Capture the cell that displays the provided text and extract its (x, y) central coordinate. 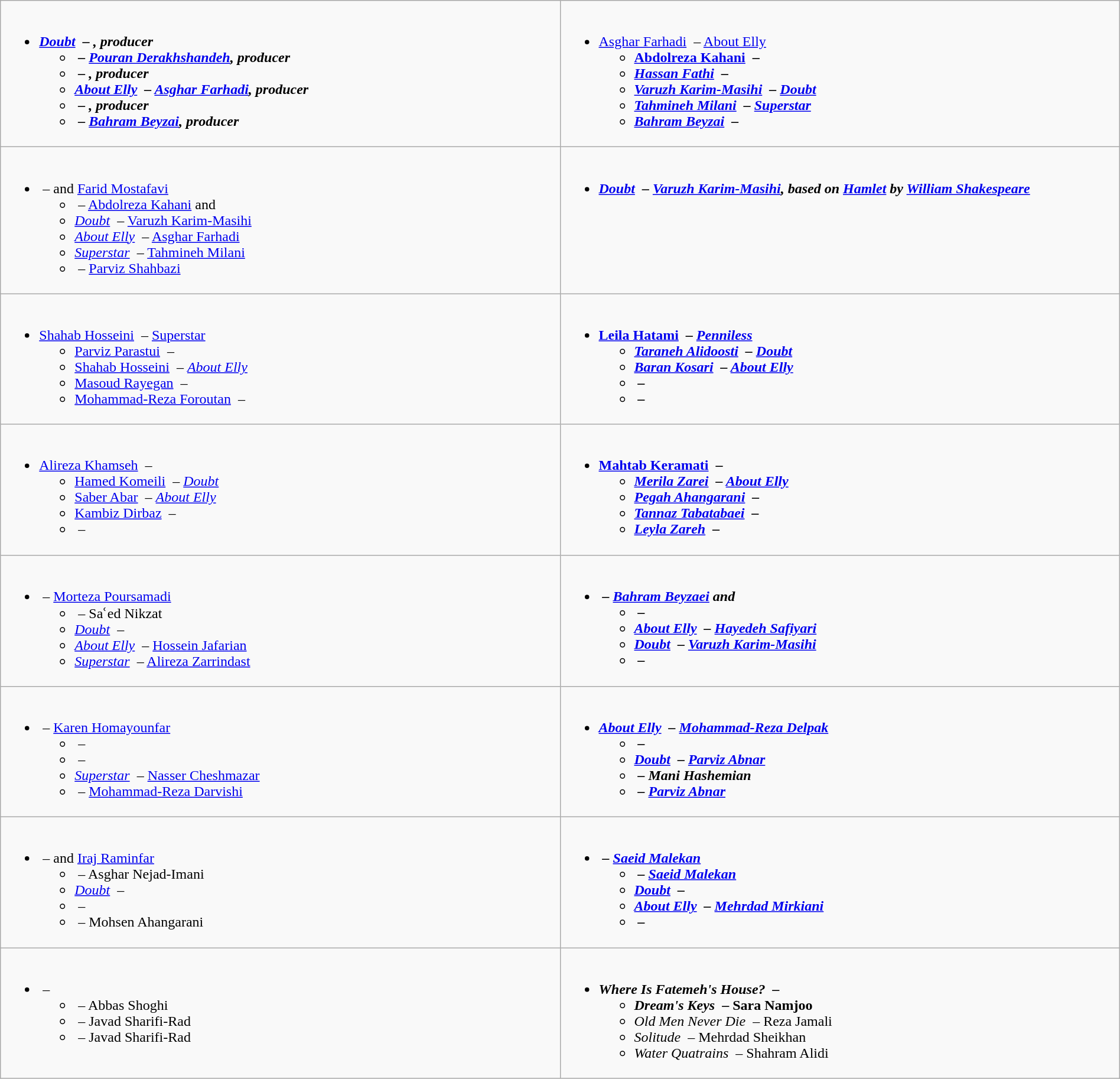
Leila Hatami – PennilessTaraneh Alidoosti – DoubtBaran Kosari – About Elly – – (840, 359)
Mahtab Keramati – Merila Zarei – About EllyPegah Ahangarani – Tannaz Tabatabaei – Leyla Zareh – (840, 489)
– Saeid Malekan – Saeid MalekanDoubt – About Elly – Mehrdad Mirkiani – (840, 883)
Doubt – Varuzh Karim-Masihi, based on Hamlet by William Shakespeare (840, 220)
Where Is Fatemeh's House? – Dream's Keys – Sara NamjooOld Men Never Die – Reza JamaliSolitude – Mehrdad SheikhanWater Quatrains – Shahram Alidi (840, 1013)
– and Farid Mostafavi – Abdolreza Kahani and Doubt – Varuzh Karim-MasihiAbout Elly – Asghar FarhadiSuperstar – Tahmineh Milani – Parviz Shahbazi (280, 220)
– and Iraj Raminfar – Asghar Nejad-ImaniDoubt – – – Mohsen Ahangarani (280, 883)
– Bahram Beyzaei and – About Elly – Hayedeh SafiyariDoubt – Varuzh Karim-Masihi – (840, 620)
Doubt – , producer – Pouran Derakhshandeh, producer – , producerAbout Elly – Asghar Farhadi, producer – , producer – Bahram Beyzai, producer (280, 74)
Alireza Khamseh – Hamed Komeili – DoubtSaber Abar – About EllyKambiz Dirbaz – – (280, 489)
– Karen Homayounfar – – Superstar – Nasser Cheshmazar – Mohammad-Reza Darvishi (280, 752)
Shahab Hosseini – SuperstarParviz Parastui – Shahab Hosseini – About EllyMasoud Rayegan – Mohammad-Reza Foroutan – (280, 359)
– – Abbas Shoghi – Javad Sharifi-Rad – Javad Sharifi-Rad (280, 1013)
Asghar Farhadi – About EllyAbdolreza Kahani – Hassan Fathi – Varuzh Karim-Masihi – DoubtTahmineh Milani – SuperstarBahram Beyzai – (840, 74)
About Elly – Mohammad-Reza Delpak – Doubt – Parviz Abnar – Mani Hashemian – Parviz Abnar (840, 752)
– Morteza Poursamadi – Saʿed NikzatDoubt – About Elly – Hossein JafarianSuperstar – Alireza Zarrindast (280, 620)
